For the text-containing cell, return its midpoint in (x, y) coordinate format. 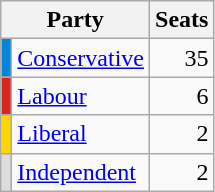
Conservative (81, 58)
35 (182, 58)
Party (76, 20)
Labour (81, 96)
6 (182, 96)
Seats (182, 20)
Liberal (81, 134)
Independent (81, 172)
